Determine the (x, y) coordinate at the center of the cell enclosing the given text.  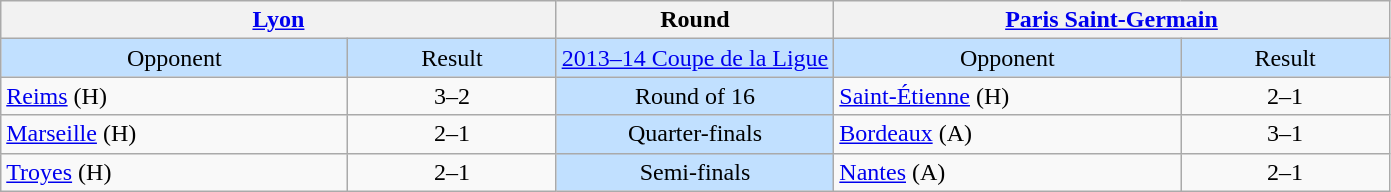
Bordeaux (A) (1008, 134)
Saint-Étienne (H) (1008, 96)
3–1 (1285, 134)
Semi-finals (695, 172)
Nantes (A) (1008, 172)
Lyon (278, 20)
Paris Saint-Germain (1112, 20)
Marseille (H) (174, 134)
Troyes (H) (174, 172)
Reims (H) (174, 96)
Round (695, 20)
2013–14 Coupe de la Ligue (695, 58)
3–2 (452, 96)
Quarter-finals (695, 134)
Round of 16 (695, 96)
